Extract the (X, Y) coordinate from the center of the cell holding the provided text.  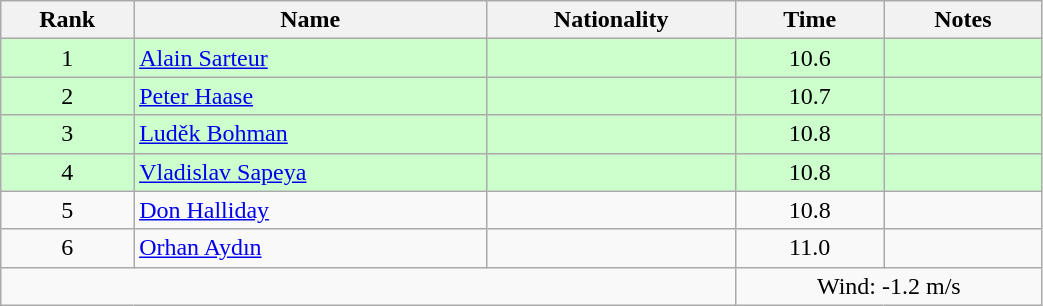
Nationality (612, 20)
10.7 (810, 96)
Name (310, 20)
10.6 (810, 58)
5 (68, 210)
Luděk Bohman (310, 134)
Orhan Aydın (310, 248)
Alain Sarteur (310, 58)
Wind: -1.2 m/s (889, 286)
Vladislav Sapeya (310, 172)
Rank (68, 20)
1 (68, 58)
Time (810, 20)
2 (68, 96)
11.0 (810, 248)
Peter Haase (310, 96)
3 (68, 134)
Don Halliday (310, 210)
6 (68, 248)
4 (68, 172)
Notes (963, 20)
